Find where the given text appears and provide that cell's center as (X, Y) coordinate. 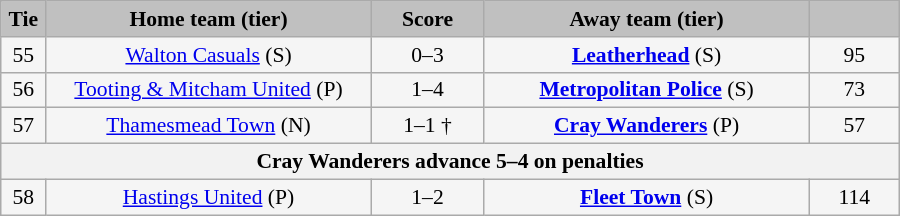
Metropolitan Police (S) (647, 90)
Home team (tier) (209, 19)
95 (854, 55)
Tooting & Mitcham United (P) (209, 90)
58 (24, 197)
1–4 (427, 90)
0–3 (427, 55)
Leatherhead (S) (647, 55)
56 (24, 90)
Fleet Town (S) (647, 197)
Walton Casuals (S) (209, 55)
Hastings United (P) (209, 197)
73 (854, 90)
114 (854, 197)
Cray Wanderers (P) (647, 126)
Thamesmead Town (N) (209, 126)
Score (427, 19)
Away team (tier) (647, 19)
55 (24, 55)
Tie (24, 19)
Cray Wanderers advance 5–4 on penalties (450, 162)
1–1 † (427, 126)
1–2 (427, 197)
